Return the (X, Y) coordinate for the center point of the cell that contains the specified text.  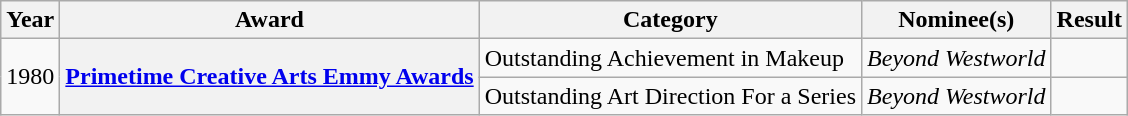
Award (270, 20)
Nominee(s) (956, 20)
Year (30, 20)
Result (1089, 20)
1980 (30, 77)
Primetime Creative Arts Emmy Awards (270, 77)
Category (670, 20)
Outstanding Art Direction For a Series (670, 96)
Outstanding Achievement in Makeup (670, 58)
